Scan for the cell matching the given text and deliver its (x, y) coordinate at center. 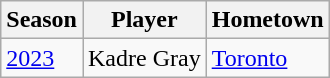
2023 (42, 58)
Toronto (268, 58)
Player (144, 20)
Kadre Gray (144, 58)
Hometown (268, 20)
Season (42, 20)
